Extract the [x, y] coordinate from the center of the cell holding the provided text.  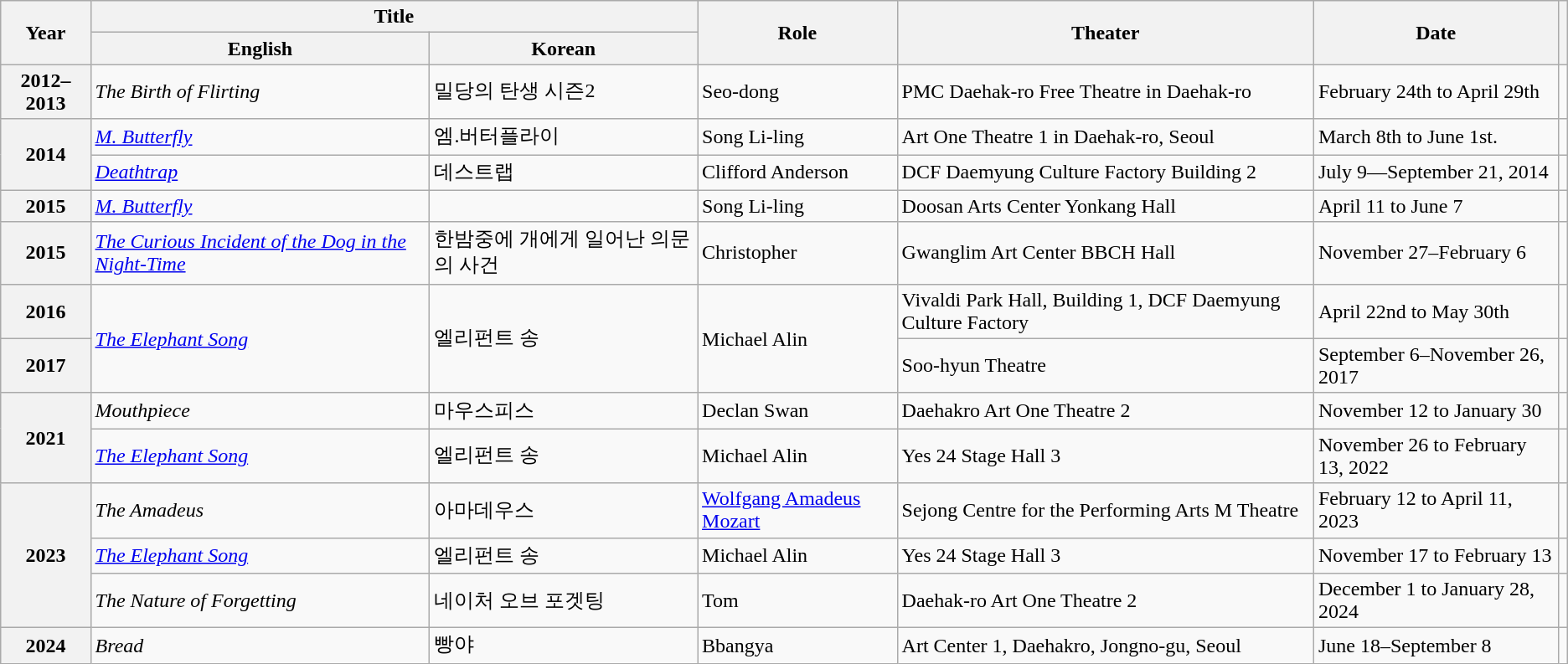
Theater [1106, 33]
엠.버터플라이 [564, 137]
Year [45, 33]
November 27–February 6 [1436, 253]
September 6–November 26, 2017 [1436, 365]
Art Center 1, Daehakro, Jongno-gu, Seoul [1106, 646]
Soo-hyun Theatre [1106, 365]
Vivaldi Park Hall, Building 1, DCF Daemyung Culture Factory [1106, 311]
Wolfgang Amadeus Mozart [797, 511]
2024 [45, 646]
DCF Daemyung Culture Factory Building 2 [1106, 172]
PMC Daehak-ro Free Theatre in Daehak-ro [1106, 92]
Art One Theatre 1 in Daehak-ro, Seoul [1106, 137]
Tom [797, 601]
November 26 to February 13, 2022 [1436, 456]
2016 [45, 311]
2017 [45, 365]
Role [797, 33]
빵야 [564, 646]
February 12 to April 11, 2023 [1436, 511]
July 9—September 21, 2014 [1436, 172]
Daehak-ro Art One Theatre 2 [1106, 601]
Christopher [797, 253]
November 12 to January 30 [1436, 410]
Deathtrap [260, 172]
Mouthpiece [260, 410]
Doosan Arts Center Yonkang Hall [1106, 206]
밀당의 탄생 시즌2 [564, 92]
Declan Swan [797, 410]
Bread [260, 646]
네이처 오브 포겟팅 [564, 601]
Date [1436, 33]
Title [394, 17]
November 17 to February 13 [1436, 556]
2021 [45, 438]
The Nature of Forgetting [260, 601]
2014 [45, 154]
2012–2013 [45, 92]
April 22nd to May 30th [1436, 311]
Gwanglim Art Center BBCH Hall [1106, 253]
아마데우스 [564, 511]
한밤중에 개에게 일어난 의문의 사건 [564, 253]
The Birth of Flirting [260, 92]
March 8th to June 1st. [1436, 137]
The Amadeus [260, 511]
데스트랩 [564, 172]
Korean [564, 49]
April 11 to June 7 [1436, 206]
Bbangya [797, 646]
Clifford Anderson [797, 172]
Sejong Centre for the Performing Arts M Theatre [1106, 511]
December 1 to January 28, 2024 [1436, 601]
마우스피스 [564, 410]
June 18–September 8 [1436, 646]
Seo-dong [797, 92]
February 24th to April 29th [1436, 92]
2023 [45, 556]
Daehakro Art One Theatre 2 [1106, 410]
The Curious Incident of the Dog in the Night-Time [260, 253]
English [260, 49]
